Return (x, y) of the center of cell containing provided text 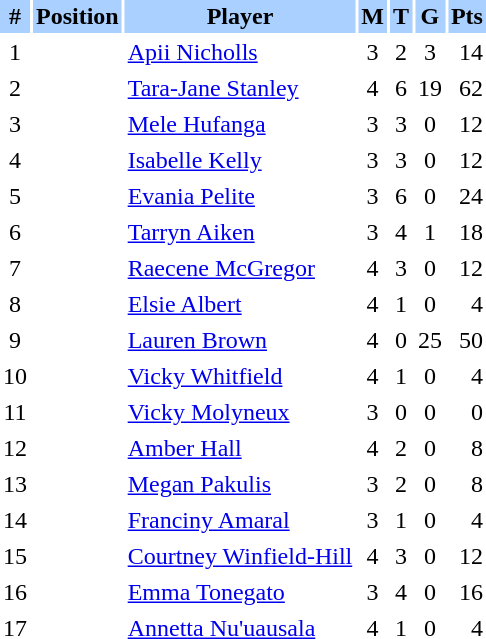
Emma Tonegato (240, 592)
5 (15, 196)
Position (78, 16)
10 (15, 376)
Pts (467, 16)
M (372, 16)
Megan Pakulis (240, 484)
Vicky Molyneux (240, 412)
Tarryn Aiken (240, 232)
15 (15, 556)
62 (467, 88)
50 (467, 340)
Franciny Amaral (240, 520)
19 (430, 88)
Raecene McGregor (240, 268)
11 (15, 412)
Mele Hufanga (240, 124)
Courtney Winfield-Hill (240, 556)
Player (240, 16)
Elsie Albert (240, 304)
Isabelle Kelly (240, 160)
Apii Nicholls (240, 52)
9 (15, 340)
Amber Hall (240, 448)
G (430, 16)
Lauren Brown (240, 340)
Tara-Jane Stanley (240, 88)
Evania Pelite (240, 196)
13 (15, 484)
25 (430, 340)
18 (467, 232)
24 (467, 196)
# (15, 16)
Vicky Whitfield (240, 376)
T (401, 16)
7 (15, 268)
